Output the [x, y] coordinate of the center of the cell containing the given text.  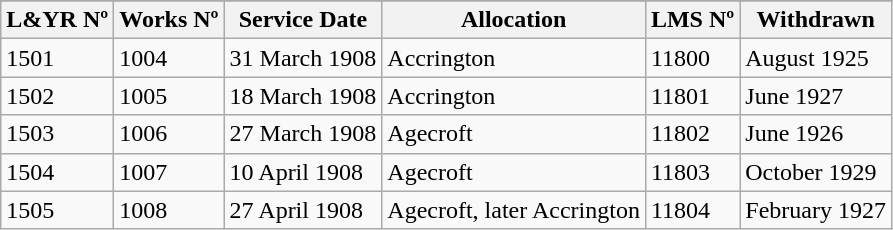
Withdrawn [816, 20]
1505 [58, 210]
1503 [58, 134]
31 March 1908 [303, 58]
Service Date [303, 20]
June 1926 [816, 134]
Agecroft, later Accrington [514, 210]
L&YR Nº [58, 20]
11803 [692, 172]
Allocation [514, 20]
February 1927 [816, 210]
Works Nº [169, 20]
LMS Nº [692, 20]
11804 [692, 210]
1501 [58, 58]
June 1927 [816, 96]
27 March 1908 [303, 134]
October 1929 [816, 172]
1006 [169, 134]
August 1925 [816, 58]
1504 [58, 172]
1007 [169, 172]
1004 [169, 58]
18 March 1908 [303, 96]
27 April 1908 [303, 210]
11802 [692, 134]
11801 [692, 96]
1008 [169, 210]
1502 [58, 96]
11800 [692, 58]
10 April 1908 [303, 172]
1005 [169, 96]
